Determine the [X, Y] coordinate at the center of the cell enclosing the given text.  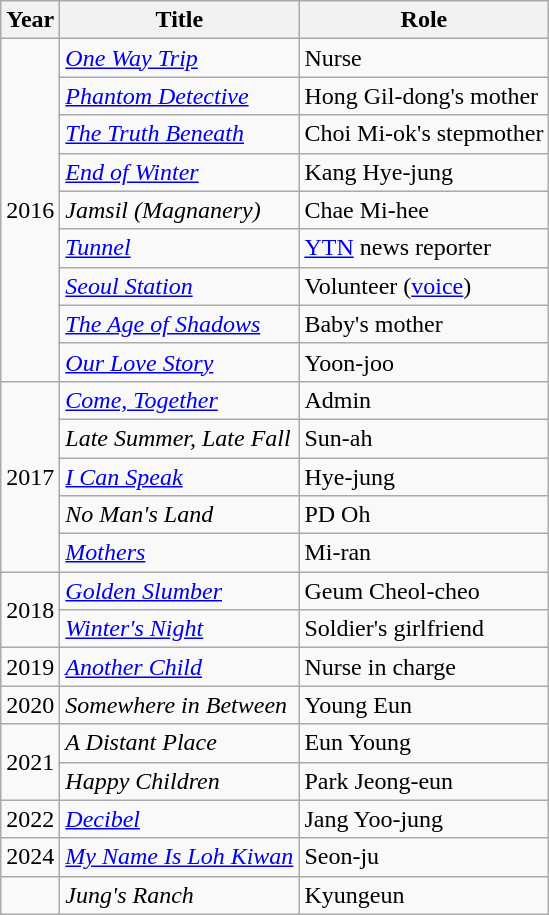
Mi-ran [424, 553]
Sun-ah [424, 438]
2016 [30, 210]
My Name Is Loh Kiwan [180, 857]
I Can Speak [180, 477]
Decibel [180, 819]
2018 [30, 610]
2019 [30, 667]
Geum Cheol-cheo [424, 591]
One Way Trip [180, 58]
Happy Children [180, 781]
No Man's Land [180, 515]
Another Child [180, 667]
Golden Slumber [180, 591]
YTN news reporter [424, 248]
Nurse [424, 58]
Tunnel [180, 248]
2021 [30, 762]
Title [180, 20]
Winter's Night [180, 629]
Phantom Detective [180, 96]
Nurse in charge [424, 667]
Volunteer (voice) [424, 286]
The Truth Beneath [180, 134]
Choi Mi-ok's stepmother [424, 134]
Jamsil (Magnanery) [180, 210]
The Age of Shadows [180, 324]
Late Summer, Late Fall [180, 438]
Kang Hye-jung [424, 172]
Kyungeun [424, 895]
Yoon-joo [424, 362]
Role [424, 20]
2024 [30, 857]
Chae Mi-hee [424, 210]
2022 [30, 819]
Come, Together [180, 400]
Admin [424, 400]
Our Love Story [180, 362]
Mothers [180, 553]
2017 [30, 476]
Seoul Station [180, 286]
PD Oh [424, 515]
Soldier's girlfriend [424, 629]
Eun Young [424, 743]
2020 [30, 705]
Somewhere in Between [180, 705]
Hong Gil-dong's mother [424, 96]
End of Winter [180, 172]
Jung's Ranch [180, 895]
Seon-ju [424, 857]
Jang Yoo-jung [424, 819]
Hye-jung [424, 477]
Year [30, 20]
A Distant Place [180, 743]
Baby's mother [424, 324]
Park Jeong-eun [424, 781]
Young Eun [424, 705]
